Search for the cell housing the specified text and yield its [x, y] center coordinate. 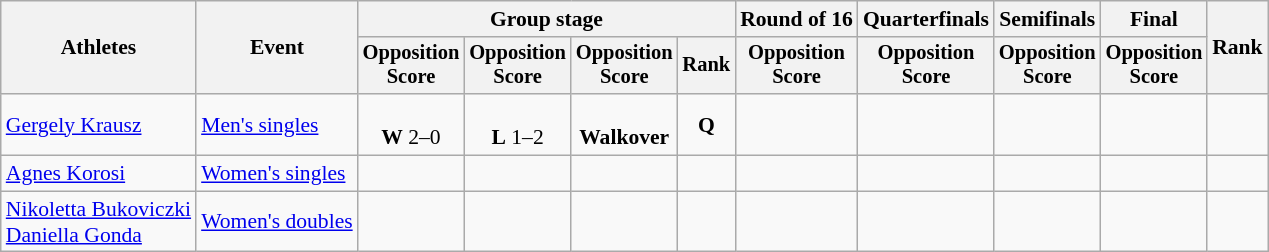
Agnes Korosi [98, 174]
Gergely Krausz [98, 124]
Women's doubles [277, 222]
Women's singles [277, 174]
Athletes [98, 48]
Nikoletta BukoviczkiDaniella Gonda [98, 222]
Walkover [624, 124]
L 1–2 [518, 124]
Event [277, 48]
Group stage [546, 19]
Quarterfinals [926, 19]
Men's singles [277, 124]
Final [1154, 19]
Q [706, 124]
Round of 16 [796, 19]
W 2–0 [412, 124]
Semifinals [1048, 19]
